For the text-containing cell, return its midpoint in [X, Y] coordinate format. 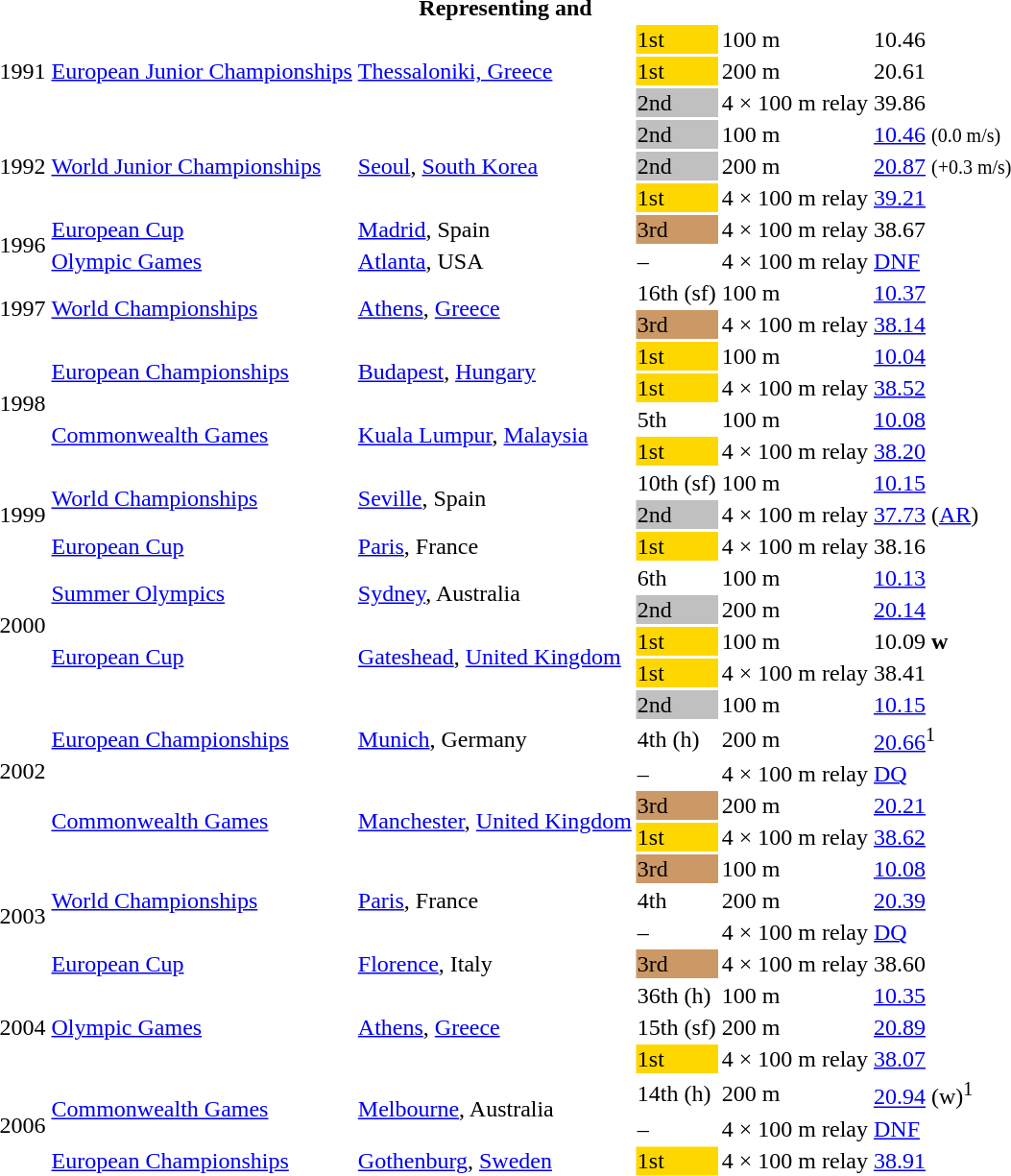
6th [676, 578]
Kuala Lumpur, Malaysia [494, 436]
Munich, Germany [494, 739]
Gothenburg, Sweden [494, 1161]
36th (h) [676, 996]
Manchester, United Kingdom [494, 822]
Sydney, Australia [494, 593]
14th (h) [676, 1093]
Thessaloniki, Greece [494, 71]
Summer Olympics [202, 593]
4th [676, 900]
Madrid, Spain [494, 229]
Gateshead, United Kingdom [494, 657]
Budapest, Hungary [494, 372]
Atlanta, USA [494, 261]
5th [676, 420]
Seoul, South Korea [494, 166]
10th (sf) [676, 483]
Florence, Italy [494, 964]
4th (h) [676, 739]
Melbourne, Australia [494, 1110]
European Junior Championships [202, 71]
16th (sf) [676, 293]
World Junior Championships [202, 166]
Seville, Spain [494, 499]
15th (sf) [676, 1027]
